Scan for the cell matching the given text and deliver its [x, y] coordinate at center. 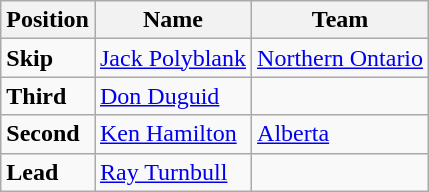
Team [340, 20]
Third [48, 96]
Second [48, 134]
Skip [48, 58]
Jack Polyblank [172, 58]
Lead [48, 172]
Northern Ontario [340, 58]
Ken Hamilton [172, 134]
Position [48, 20]
Don Duguid [172, 96]
Alberta [340, 134]
Name [172, 20]
Ray Turnbull [172, 172]
